Determine the [X, Y] coordinate at the center of the cell enclosing the given text.  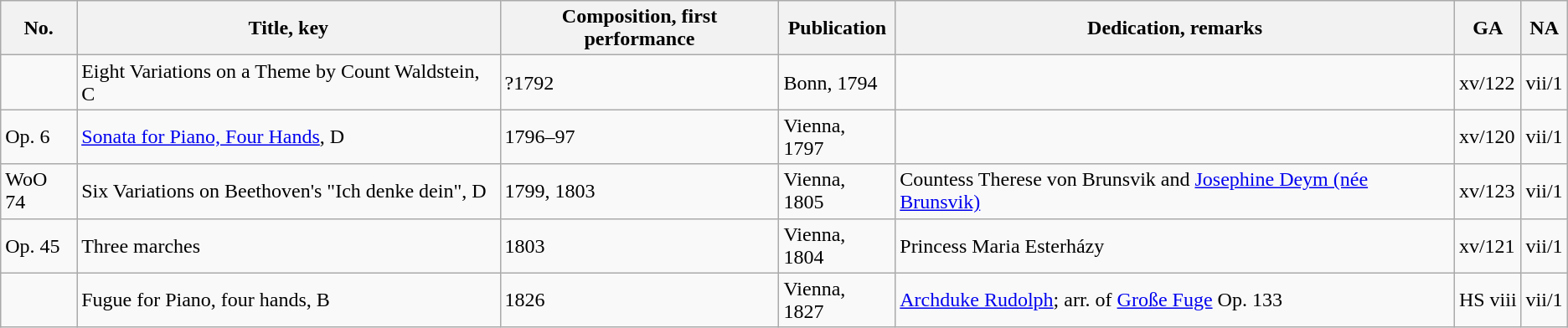
Countess Therese von Brunsvik and Josephine Deym (née Brunsvik) [1175, 191]
Vienna, 1797 [838, 137]
1803 [640, 246]
GA [1488, 28]
?1792 [640, 82]
WoO 74 [39, 191]
xv/120 [1488, 137]
xv/121 [1488, 246]
Op. 45 [39, 246]
Princess Maria Esterházy [1175, 246]
No. [39, 28]
NA [1545, 28]
Three marches [288, 246]
Title, key [288, 28]
Dedication, remarks [1175, 28]
Composition, first performance [640, 28]
Vienna, 1827 [838, 300]
HS viii [1488, 300]
Six Variations on Beethoven's "Ich denke dein", D [288, 191]
Sonata for Piano, Four Hands, D [288, 137]
Vienna, 1804 [838, 246]
xv/123 [1488, 191]
Op. 6 [39, 137]
Fugue for Piano, four hands, B [288, 300]
Vienna, 1805 [838, 191]
Bonn, 1794 [838, 82]
xv/122 [1488, 82]
1826 [640, 300]
Eight Variations on a Theme by Count Waldstein, C [288, 82]
1799, 1803 [640, 191]
Archduke Rudolph; arr. of Große Fuge Op. 133 [1175, 300]
Publication [838, 28]
1796–97 [640, 137]
